Find where the given text appears and provide that cell's center as (X, Y) coordinate. 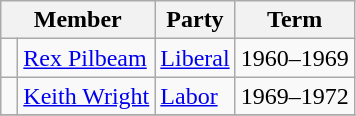
Liberal (195, 58)
1960–1969 (294, 58)
Keith Wright (86, 96)
Term (294, 20)
Member (78, 20)
1969–1972 (294, 96)
Party (195, 20)
Labor (195, 96)
Rex Pilbeam (86, 58)
